Capture the cell that displays the provided text and extract its (X, Y) central coordinate. 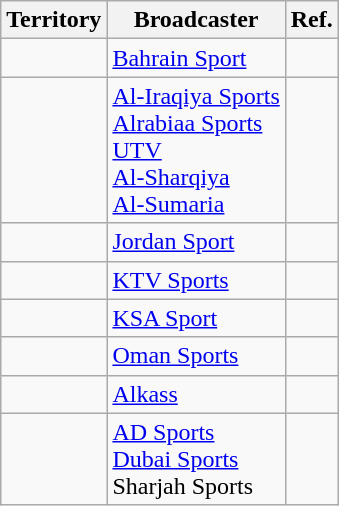
Oman Sports (196, 356)
Broadcaster (196, 20)
Ref. (312, 20)
KTV Sports (196, 280)
Bahrain Sport (196, 58)
Alkass (196, 394)
Jordan Sport (196, 242)
KSA Sport (196, 318)
Al-Iraqiya SportsAlrabiaa SportsUTVAl-SharqiyaAl-Sumaria (196, 150)
Territory (54, 20)
AD SportsDubai SportsSharjah Sports (196, 459)
